Return [X, Y] of the center of cell containing provided text 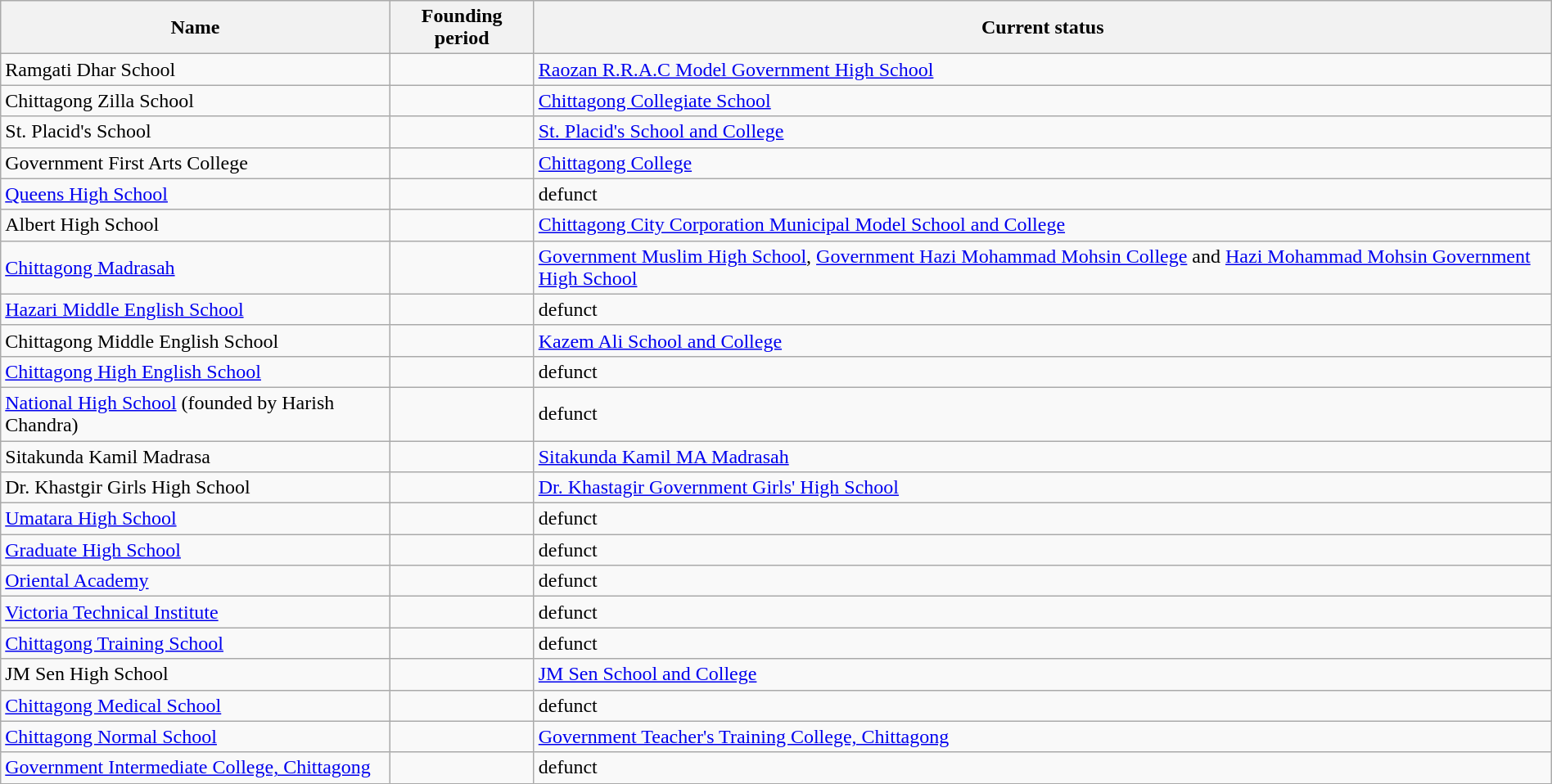
St. Placid's School [195, 132]
Dr. Khastagir Government Girls' High School [1043, 488]
Raozan R.R.A.C Model Government High School [1043, 70]
Dr. Khastgir Girls High School [195, 488]
Chittagong Training School [195, 643]
JM Sen High School [195, 674]
Chittagong Zilla School [195, 101]
Graduate High School [195, 550]
Government Teacher's Training College, Chittagong [1043, 737]
Chittagong Normal School [195, 737]
Government Intermediate College, Chittagong [195, 768]
Sitakunda Kamil MA Madrasah [1043, 456]
JM Sen School and College [1043, 674]
Government Muslim High School, Government Hazi Mohammad Mohsin College and Hazi Mohammad Mohsin Government High School [1043, 267]
Government First Arts College [195, 163]
Hazari Middle English School [195, 309]
Chittagong Collegiate School [1043, 101]
Current status [1043, 28]
Albert High School [195, 225]
Sitakunda Kamil Madrasa [195, 456]
Oriental Academy [195, 581]
Umatara High School [195, 519]
Chittagong College [1043, 163]
Chittagong Medical School [195, 705]
Chittagong Middle English School [195, 340]
St. Placid's School and College [1043, 132]
Victoria Technical Institute [195, 612]
Founding period [462, 28]
Chittagong High English School [195, 372]
National High School (founded by Harish Chandra) [195, 414]
Kazem Ali School and College [1043, 340]
Chittagong Madrasah [195, 267]
Chittagong City Corporation Municipal Model School and College [1043, 225]
Name [195, 28]
Ramgati Dhar School [195, 70]
Queens High School [195, 194]
